Capture the cell that displays the provided text and extract its (X, Y) central coordinate. 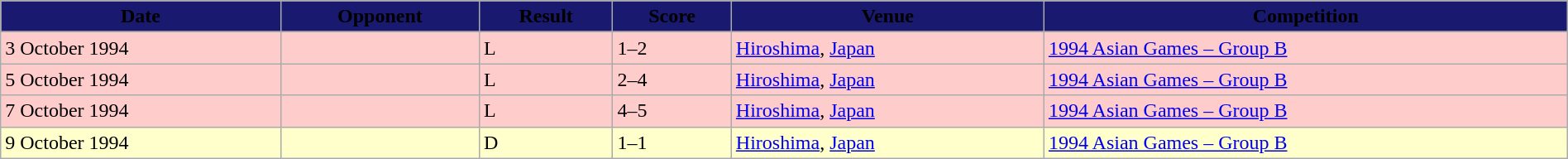
Venue (887, 17)
5 October 1994 (141, 79)
9 October 1994 (141, 142)
Date (141, 17)
1–1 (672, 142)
1–2 (672, 48)
Competition (1305, 17)
7 October 1994 (141, 111)
Score (672, 17)
2–4 (672, 79)
D (546, 142)
4–5 (672, 111)
3 October 1994 (141, 48)
Opponent (380, 17)
Result (546, 17)
